From the cell containing the given text, extract its center point as [X, Y] coordinate. 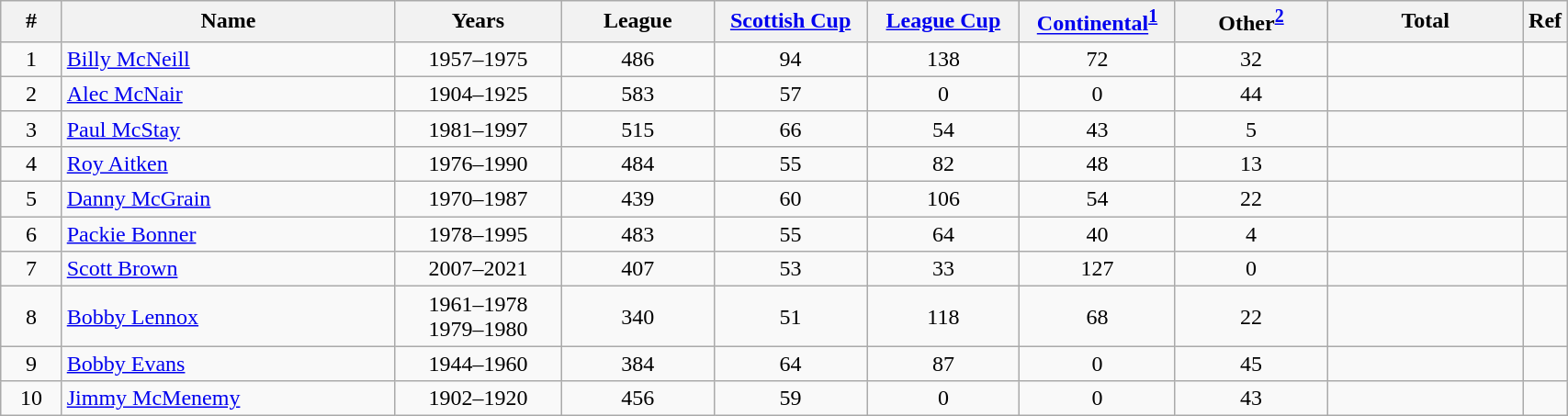
League Cup [943, 22]
Packie Bonner [228, 234]
87 [943, 364]
Ref [1545, 22]
3 [31, 129]
Roy Aitken [228, 163]
40 [1097, 234]
Name [228, 22]
515 [637, 129]
60 [790, 199]
486 [637, 59]
48 [1097, 163]
72 [1097, 59]
Scottish Cup [790, 22]
68 [1097, 316]
1978–1995 [479, 234]
1 [31, 59]
118 [943, 316]
2007–2021 [479, 269]
33 [943, 269]
1976–1990 [479, 163]
57 [790, 94]
94 [790, 59]
1902–1920 [479, 399]
Scott Brown [228, 269]
1904–1925 [479, 94]
Jimmy McMenemy [228, 399]
1944–1960 [479, 364]
1957–1975 [479, 59]
13 [1251, 163]
6 [31, 234]
Total [1426, 22]
483 [637, 234]
Other2 [1251, 22]
51 [790, 316]
9 [31, 364]
82 [943, 163]
66 [790, 129]
7 [31, 269]
Alec McNair [228, 94]
106 [943, 199]
45 [1251, 364]
1981–1997 [479, 129]
Years [479, 22]
407 [637, 269]
8 [31, 316]
138 [943, 59]
484 [637, 163]
1961–19781979–1980 [479, 316]
Danny McGrain [228, 199]
59 [790, 399]
League [637, 22]
1970–1987 [479, 199]
456 [637, 399]
Paul McStay [228, 129]
439 [637, 199]
10 [31, 399]
Bobby Lennox [228, 316]
44 [1251, 94]
384 [637, 364]
127 [1097, 269]
340 [637, 316]
2 [31, 94]
Bobby Evans [228, 364]
583 [637, 94]
Continental1 [1097, 22]
32 [1251, 59]
Billy McNeill [228, 59]
53 [790, 269]
# [31, 22]
